Detect which cell encompasses the target text, then output its [X, Y] center coordinate. 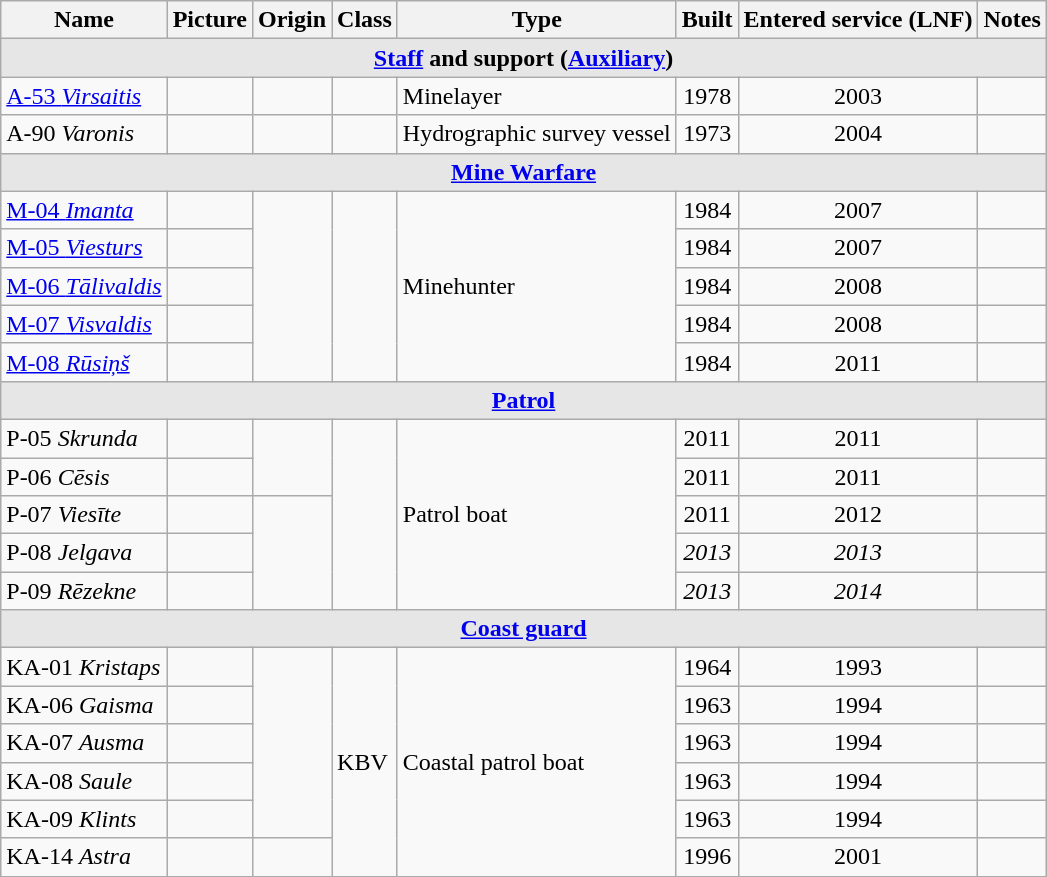
Entered service (LNF) [858, 20]
M-06 Tālivaldis [84, 286]
Minelayer [536, 96]
Picture [210, 20]
M-08 Rūsiņš [84, 362]
P-08 Jelgava [84, 553]
Patrol [524, 400]
2014 [858, 591]
P-07 Viesīte [84, 515]
P-06 Cēsis [84, 477]
1964 [707, 667]
1973 [707, 134]
Hydrographic survey vessel [536, 134]
M-04 Imanta [84, 210]
Origin [292, 20]
Class [365, 20]
M-05 Viesturs [84, 248]
KA-14 Astra [84, 857]
Coastal patrol boat [536, 762]
2003 [858, 96]
1978 [707, 96]
A-90 Varonis [84, 134]
Staff and support (Auxiliary) [524, 58]
Type [536, 20]
Mine Warfare [524, 172]
2001 [858, 857]
1996 [707, 857]
Built [707, 20]
KA-08 Saule [84, 781]
KA-06 Gaisma [84, 705]
A-53 Virsaitis [84, 96]
2004 [858, 134]
Name [84, 20]
KBV [365, 762]
M-07 Visvaldis [84, 324]
1993 [858, 667]
KA-07 Ausma [84, 743]
P-05 Skrunda [84, 438]
P-09 Rēzekne [84, 591]
KA-01 Kristaps [84, 667]
Coast guard [524, 629]
2012 [858, 515]
Notes [1012, 20]
Patrol boat [536, 514]
Minehunter [536, 286]
KA-09 Klints [84, 819]
